Return (X, Y) of the center of cell containing provided text 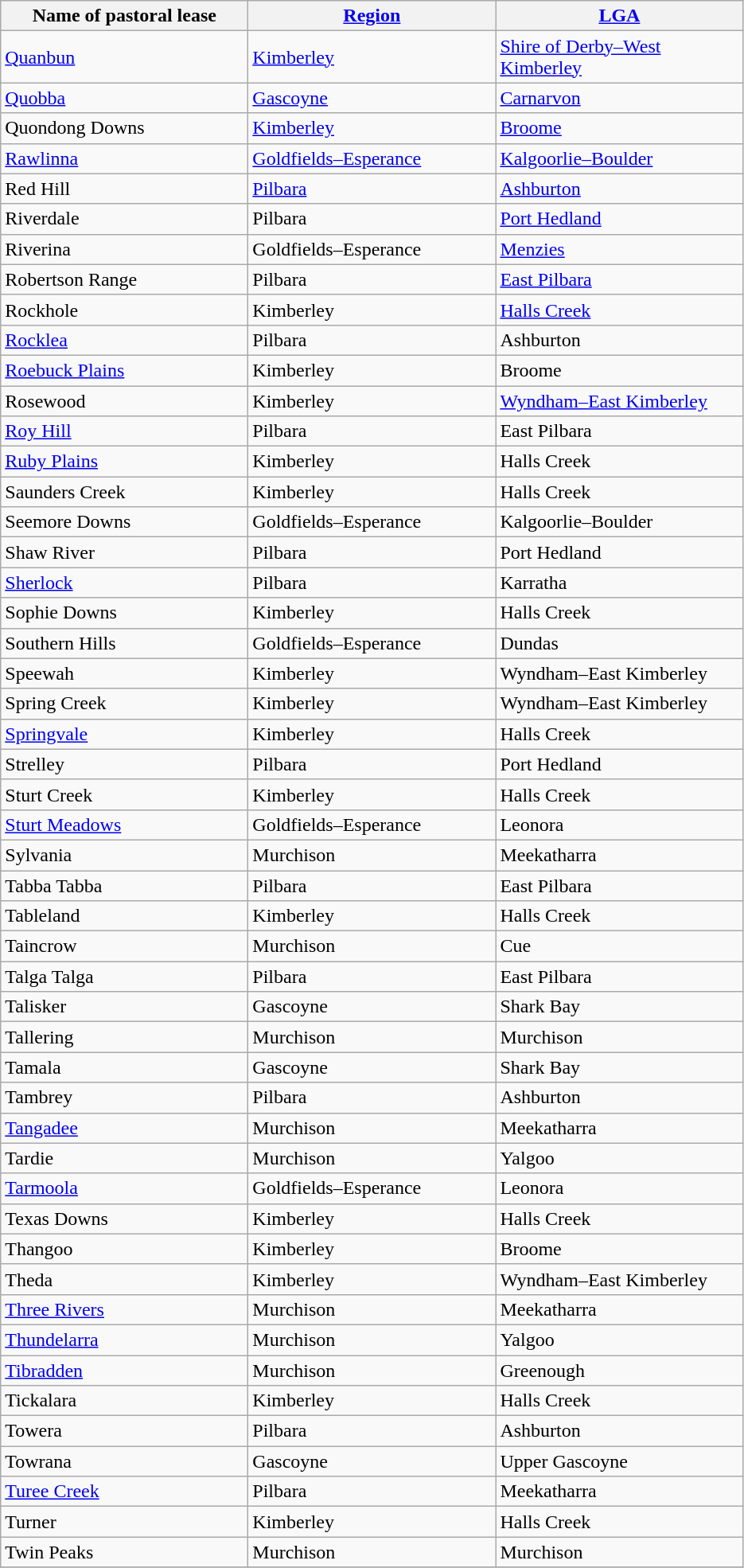
Saunders Creek (124, 492)
Tarmoola (124, 1188)
Talga Talga (124, 977)
Tabba Tabba (124, 886)
Texas Downs (124, 1219)
Strelley (124, 764)
Upper Gascoyne (619, 1461)
Towrana (124, 1461)
Three Rivers (124, 1309)
Carnarvon (619, 98)
Name of pastoral lease (124, 16)
Rocklea (124, 340)
Seemore Downs (124, 522)
Sophie Downs (124, 613)
Southern Hills (124, 643)
Tickalara (124, 1401)
Roy Hill (124, 431)
Sturt Creek (124, 794)
Sturt Meadows (124, 825)
Greenough (619, 1370)
Roebuck Plains (124, 370)
Rockhole (124, 310)
Twin Peaks (124, 1552)
LGA (619, 16)
Robertson Range (124, 279)
Quondong Downs (124, 128)
Rosewood (124, 400)
Shaw River (124, 552)
Menzies (619, 249)
Rawlinna (124, 158)
Talisker (124, 1007)
Tallering (124, 1037)
Riverdale (124, 219)
Turee Creek (124, 1492)
Theda (124, 1279)
Sylvania (124, 855)
Towera (124, 1431)
Tambrey (124, 1098)
Shire of Derby–West Kimberley (619, 57)
Thundelarra (124, 1340)
Cue (619, 946)
Taincrow (124, 946)
Springvale (124, 734)
Tardie (124, 1158)
Riverina (124, 249)
Tibradden (124, 1370)
Speewah (124, 673)
Red Hill (124, 189)
Ruby Plains (124, 462)
Region (372, 16)
Spring Creek (124, 704)
Dundas (619, 643)
Turner (124, 1522)
Tamala (124, 1067)
Thangoo (124, 1249)
Quobba (124, 98)
Tangadee (124, 1128)
Karratha (619, 583)
Tableland (124, 916)
Quanbun (124, 57)
Sherlock (124, 583)
